Find where the given text appears and provide that cell's center as (X, Y) coordinate. 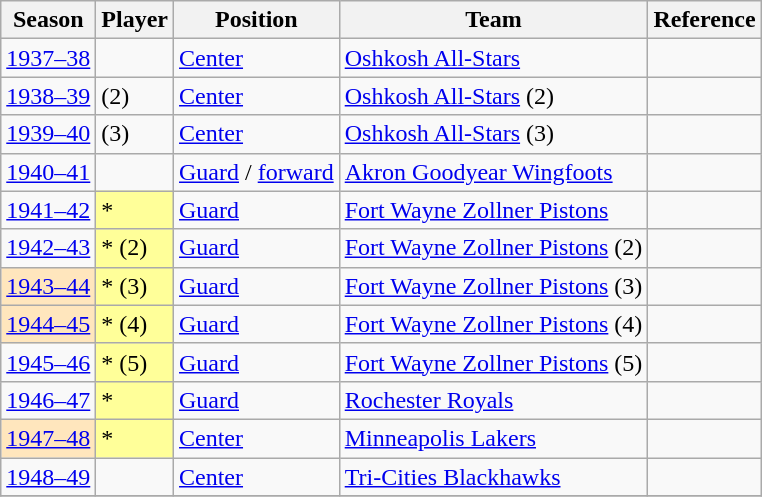
Akron Goodyear Wingfoots (494, 172)
1945–46 (48, 362)
1937–38 (48, 58)
1943–44 (48, 286)
Oshkosh All-Stars (3) (494, 134)
Oshkosh All-Stars (494, 58)
(3) (135, 134)
Team (494, 20)
Fort Wayne Zollner Pistons (2) (494, 248)
* (2) (135, 248)
Reference (704, 20)
* (5) (135, 362)
1948–49 (48, 477)
1938–39 (48, 96)
1947–48 (48, 438)
* (4) (135, 324)
Season (48, 20)
Fort Wayne Zollner Pistons (5) (494, 362)
Guard / forward (257, 172)
1942–43 (48, 248)
Oshkosh All-Stars (2) (494, 96)
1946–47 (48, 400)
Tri-Cities Blackhawks (494, 477)
Player (135, 20)
Position (257, 20)
Rochester Royals (494, 400)
Fort Wayne Zollner Pistons (3) (494, 286)
Fort Wayne Zollner Pistons (4) (494, 324)
* (3) (135, 286)
(2) (135, 96)
1941–42 (48, 210)
1939–40 (48, 134)
1940–41 (48, 172)
Minneapolis Lakers (494, 438)
1944–45 (48, 324)
Fort Wayne Zollner Pistons (494, 210)
